Pinpoint the cell where the given text exists, returning its [X, Y] midpoint coordinate. 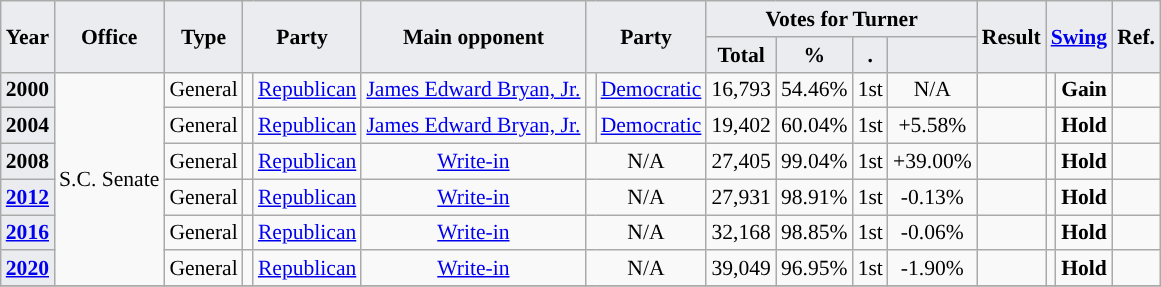
Main opponent [473, 36]
Total [740, 55]
2008 [28, 162]
Year [28, 36]
Ref. [1136, 36]
39,049 [740, 269]
+39.00% [932, 162]
Office [109, 36]
98.91% [814, 197]
96.95% [814, 269]
Type [203, 36]
32,168 [740, 233]
27,405 [740, 162]
+5.58% [932, 126]
S.C. Senate [109, 179]
Votes for Turner [841, 19]
27,931 [740, 197]
2016 [28, 233]
Swing [1080, 36]
60.04% [814, 126]
2000 [28, 90]
-0.13% [932, 197]
19,402 [740, 126]
Gain [1084, 90]
% [814, 55]
2004 [28, 126]
Result [1012, 36]
2012 [28, 197]
54.46% [814, 90]
-0.06% [932, 233]
16,793 [740, 90]
99.04% [814, 162]
-1.90% [932, 269]
. [870, 55]
98.85% [814, 233]
2020 [28, 269]
